Find where the given text appears and provide that cell's center as (x, y) coordinate. 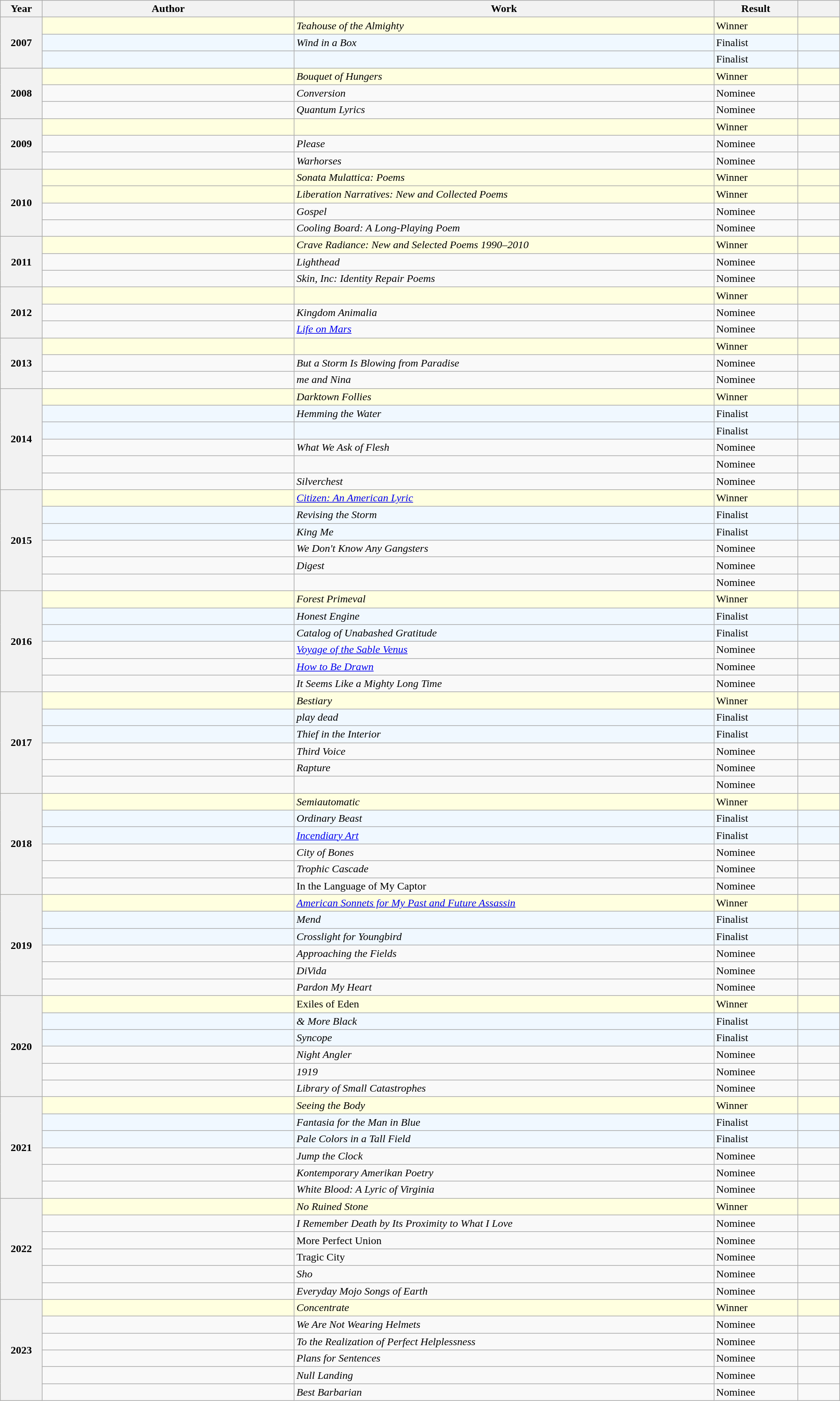
Incendiary Art (504, 835)
2009 (21, 144)
Ordinary Beast (504, 819)
me and Nina (504, 380)
2007 (21, 43)
It Seems Like a Mighty Long Time (504, 683)
But a Storm Is Blowing from Paradise (504, 363)
Citizen: An American Lyric (504, 498)
Catalog of Unabashed Gratitude (504, 633)
Mend (504, 920)
Quantum Lyrics (504, 110)
Digest (504, 566)
Everyday Mojo Songs of Earth (504, 1291)
Forest Primeval (504, 599)
Work (504, 9)
More Perfect Union (504, 1240)
City of Bones (504, 852)
Null Landing (504, 1375)
Pale Colors in a Tall Field (504, 1139)
2018 (21, 844)
Bouquet of Hungers (504, 76)
2015 (21, 540)
Darktown Follies (504, 397)
Sho (504, 1274)
1919 (504, 1072)
Tragic City (504, 1257)
2016 (21, 641)
Exiles of Eden (504, 1004)
Plans for Sentences (504, 1358)
Fantasia for the Man in Blue (504, 1122)
Result (756, 9)
How to Be Drawn (504, 667)
In the Language of My Captor (504, 886)
Trophic Cascade (504, 869)
Conversion (504, 93)
Kontemporary Amerikan Poetry (504, 1173)
2021 (21, 1147)
& More Black (504, 1021)
Honest Engine (504, 616)
Author (168, 9)
2008 (21, 93)
Gospel (504, 211)
Library of Small Catastrophes (504, 1089)
Night Angler (504, 1055)
We Are Not Wearing Helmets (504, 1325)
What We Ask of Flesh (504, 447)
Hemming the Water (504, 414)
2012 (21, 312)
Best Barbarian (504, 1392)
Syncope (504, 1038)
DiVida (504, 970)
We Don't Know Any Gangsters (504, 549)
Voyage of the Sable Venus (504, 650)
Please (504, 144)
Teahouse of the Almighty (504, 26)
Third Voice (504, 751)
Cooling Board: A Long-Playing Poem (504, 228)
White Blood: A Lyric of Virginia (504, 1190)
Year (21, 9)
2020 (21, 1046)
2011 (21, 262)
I Remember Death by Its Proximity to What I Love (504, 1223)
2017 (21, 742)
Crosslight for Youngbird (504, 937)
play dead (504, 717)
Lighthead (504, 262)
Approaching the Fields (504, 953)
2014 (21, 439)
Life on Mars (504, 329)
Concentrate (504, 1308)
2022 (21, 1249)
Wind in a Box (504, 43)
Jump the Clock (504, 1156)
Skin, Inc: Identity Repair Poems (504, 279)
Revising the Storm (504, 515)
2013 (21, 363)
Liberation Narratives: New and Collected Poems (504, 194)
Rapture (504, 768)
Bestiary (504, 700)
Seeing the Body (504, 1105)
No Ruined Stone (504, 1206)
2010 (21, 203)
Kingdom Animalia (504, 312)
2019 (21, 945)
To the Realization of Perfect Helplessness (504, 1342)
Sonata Mulattica: Poems (504, 177)
Thief in the Interior (504, 734)
Silverchest (504, 481)
Warhorses (504, 160)
Crave Radiance: New and Selected Poems 1990–2010 (504, 245)
Pardon My Heart (504, 987)
American Sonnets for My Past and Future Assassin (504, 903)
King Me (504, 532)
2023 (21, 1350)
Semiautomatic (504, 802)
